Capture the cell that displays the provided text and extract its [x, y] central coordinate. 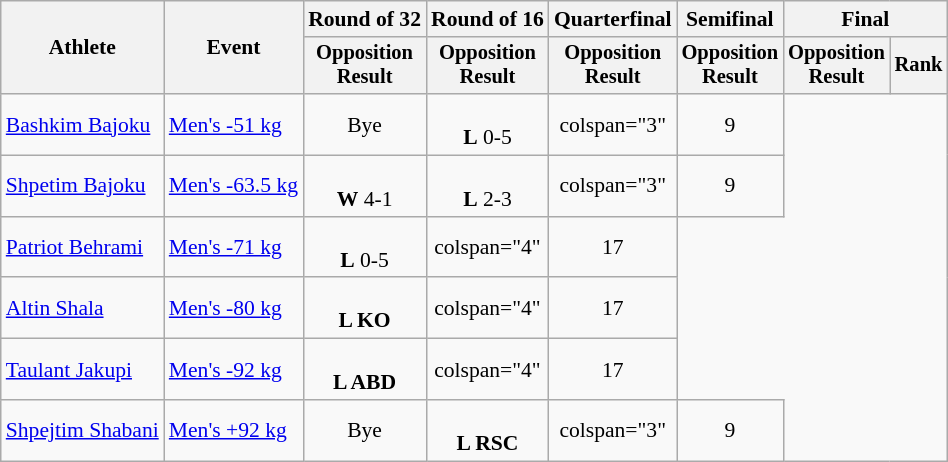
Event [234, 48]
L RSC [488, 430]
Round of 32 [364, 19]
Final [865, 19]
Shpetim Bajoku [82, 186]
L ABD [364, 370]
Men's -71 kg [234, 248]
Quarterfinal [613, 19]
Shpejtim Shabani [82, 430]
Patriot Behrami [82, 248]
Semifinal [730, 19]
Men's -51 kg [234, 124]
Men's -80 kg [234, 308]
Rank [919, 66]
Altin Shala [82, 308]
Round of 16 [488, 19]
Bashkim Bajoku [82, 124]
W 4-1 [364, 186]
Men's -63.5 kg [234, 186]
Men's +92 kg [234, 430]
L KO [364, 308]
L 2-3 [488, 186]
Athlete [82, 48]
Men's -92 kg [234, 370]
Taulant Jakupi [82, 370]
